Find where the given text appears and provide that cell's center as (X, Y) coordinate. 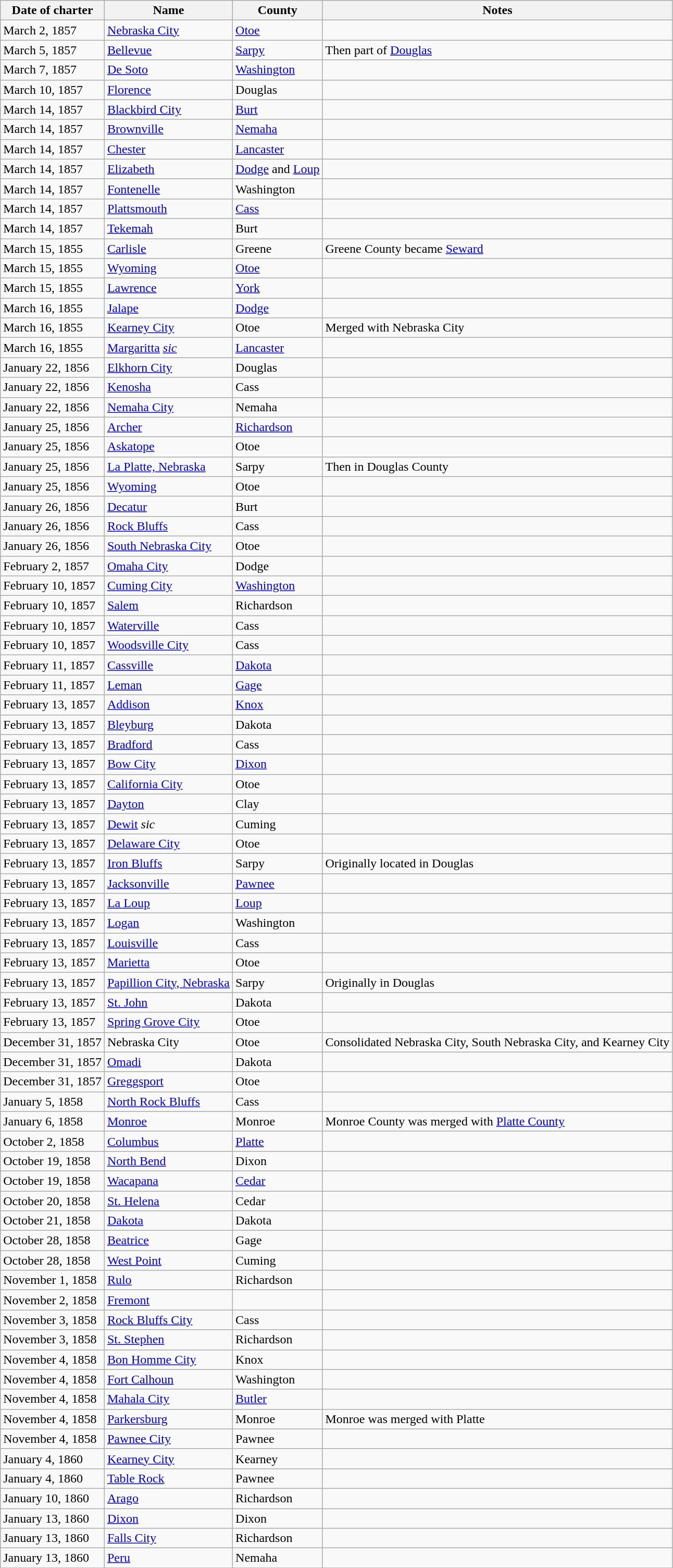
Waterville (168, 626)
Logan (168, 923)
Archer (168, 427)
March 5, 1857 (53, 50)
Elizabeth (168, 169)
North Rock Bluffs (168, 1101)
March 2, 1857 (53, 30)
Plattsmouth (168, 209)
Clay (278, 804)
Falls City (168, 1538)
Carlisle (168, 249)
Bleyburg (168, 725)
Brownville (168, 129)
St. Helena (168, 1200)
Dayton (168, 804)
Fontenelle (168, 189)
Date of charter (53, 10)
Askatope (168, 447)
Jacksonville (168, 884)
Decatur (168, 506)
Jalape (168, 308)
Loup (278, 903)
Greene (278, 249)
Woodsville City (168, 645)
October 21, 1858 (53, 1221)
Leman (168, 685)
Then part of Douglas (497, 50)
St. Stephen (168, 1340)
Bow City (168, 764)
Greene County became Seward (497, 249)
Addison (168, 705)
Monroe County was merged with Platte County (497, 1121)
Bon Homme City (168, 1359)
County (278, 10)
Originally located in Douglas (497, 863)
Rock Bluffs (168, 526)
Papillion City, Nebraska (168, 983)
Platte (278, 1141)
November 1, 1858 (53, 1280)
Omaha City (168, 566)
Fremont (168, 1300)
Cassville (168, 665)
Marietta (168, 963)
Notes (497, 10)
Nemaha City (168, 407)
Monroe was merged with Platte (497, 1419)
Delaware City (168, 843)
California City (168, 784)
Arago (168, 1498)
Salem (168, 606)
October 20, 1858 (53, 1200)
St. John (168, 1002)
Iron Bluffs (168, 863)
Parkersburg (168, 1419)
Kenosha (168, 387)
October 2, 1858 (53, 1141)
Mahala City (168, 1399)
Cuming City (168, 586)
Dodge and Loup (278, 169)
Bellevue (168, 50)
March 10, 1857 (53, 90)
La Loup (168, 903)
Tekemah (168, 228)
March 7, 1857 (53, 70)
Margaritta sic (168, 348)
Chester (168, 149)
Fort Calhoun (168, 1379)
Spring Grove City (168, 1022)
De Soto (168, 70)
Columbus (168, 1141)
Blackbird City (168, 109)
Butler (278, 1399)
Omadi (168, 1062)
Beatrice (168, 1241)
Table Rock (168, 1478)
January 6, 1858 (53, 1121)
South Nebraska City (168, 546)
Originally in Douglas (497, 983)
Greggsport (168, 1082)
Name (168, 10)
Pawnee City (168, 1439)
West Point (168, 1260)
Peru (168, 1558)
Rulo (168, 1280)
January 5, 1858 (53, 1101)
North Bend (168, 1161)
Elkhorn City (168, 367)
January 10, 1860 (53, 1498)
Bradford (168, 744)
Merged with Nebraska City (497, 328)
Louisville (168, 943)
Then in Douglas County (497, 467)
York (278, 288)
Wacapana (168, 1181)
Lawrence (168, 288)
November 2, 1858 (53, 1300)
Rock Bluffs City (168, 1320)
Dewit sic (168, 824)
Kearney (278, 1459)
La Platte, Nebraska (168, 467)
Florence (168, 90)
February 2, 1857 (53, 566)
Consolidated Nebraska City, South Nebraska City, and Kearney City (497, 1042)
